Return the (x, y) coordinate for the center point of the cell that contains the specified text.  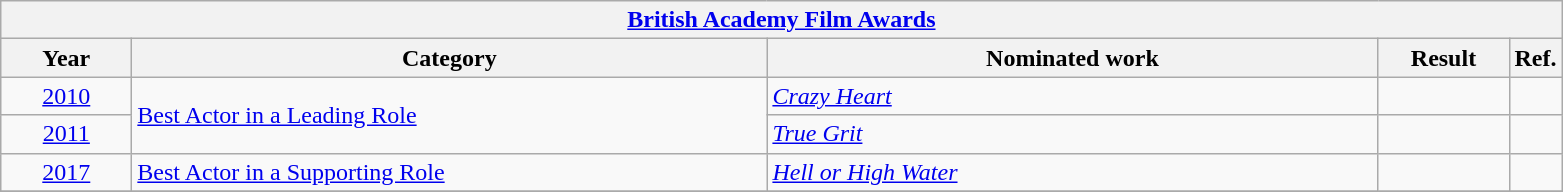
Best Actor in a Leading Role (450, 115)
Hell or High Water (1072, 172)
British Academy Film Awards (782, 20)
2017 (66, 172)
True Grit (1072, 134)
2010 (66, 96)
Category (450, 58)
Ref. (1536, 58)
Nominated work (1072, 58)
Year (66, 58)
Result (1444, 58)
Crazy Heart (1072, 96)
Best Actor in a Supporting Role (450, 172)
2011 (66, 134)
